Detect which cell encompasses the target text, then output its (x, y) center coordinate. 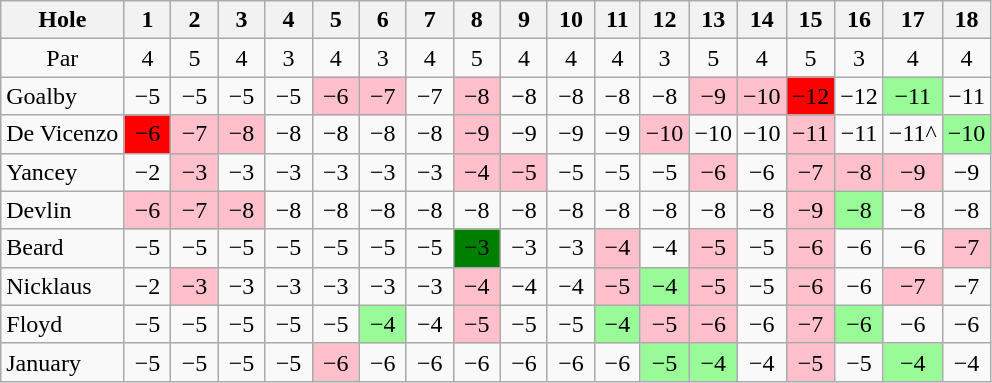
Yancey (62, 172)
13 (714, 20)
Goalby (62, 96)
18 (966, 20)
14 (762, 20)
Par (62, 58)
De Vicenzo (62, 134)
10 (570, 20)
11 (618, 20)
Nicklaus (62, 286)
17 (912, 20)
−11^ (912, 134)
January (62, 362)
12 (664, 20)
16 (860, 20)
Devlin (62, 210)
6 (382, 20)
Beard (62, 248)
9 (524, 20)
Floyd (62, 324)
7 (430, 20)
8 (476, 20)
2 (194, 20)
15 (810, 20)
Hole (62, 20)
1 (148, 20)
